Extract the (x, y) coordinate from the center of the cell holding the provided text.  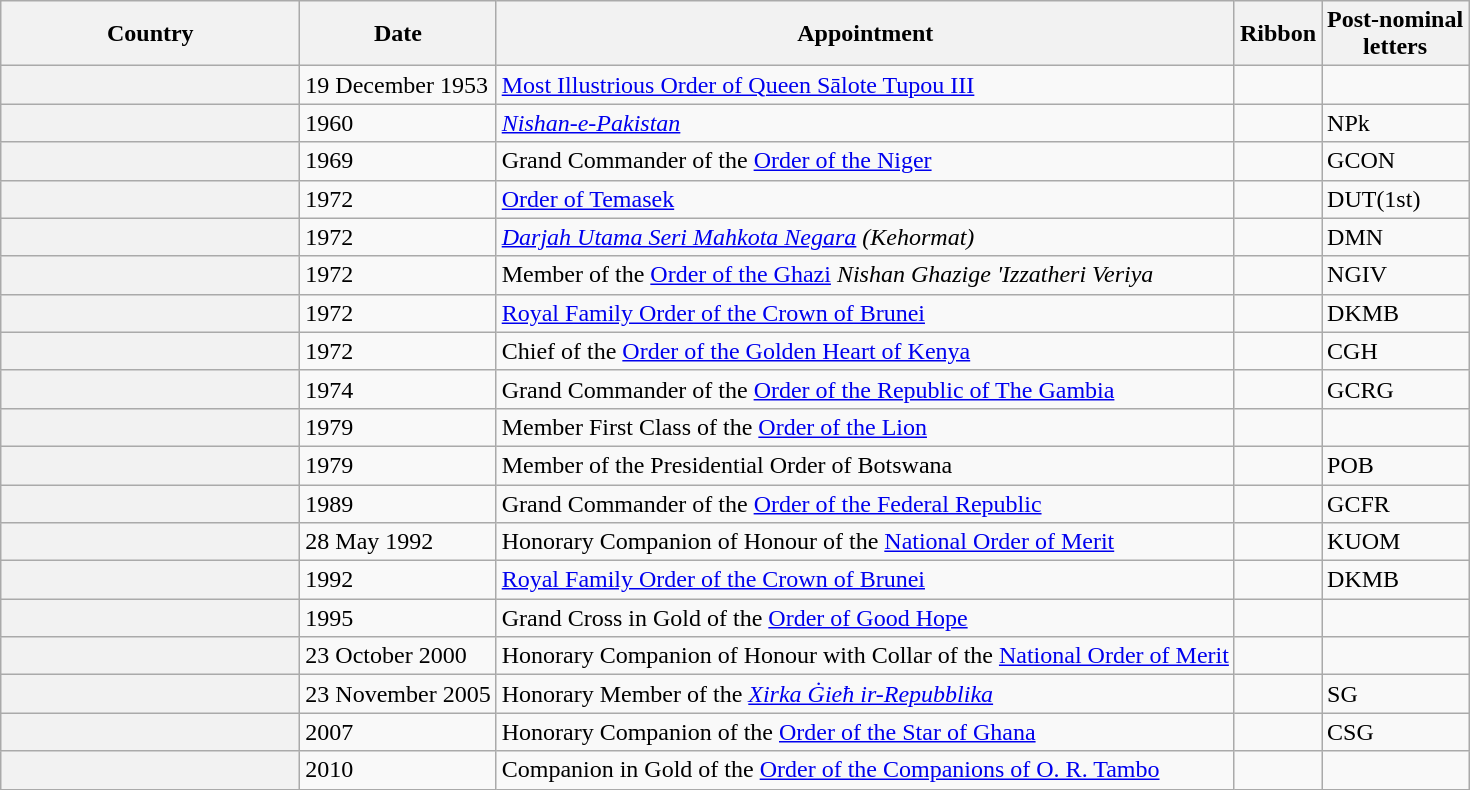
Appointment (865, 34)
Grand Commander of the Order of the Niger (865, 161)
GCON (1396, 161)
1960 (398, 123)
POB (1396, 465)
2007 (398, 732)
1995 (398, 618)
Date (398, 34)
Honorary Member of the Xirka Ġieħ ir-Repubblika (865, 694)
DMN (1396, 237)
19 December 1953 (398, 85)
Honorary Companion of Honour of the National Order of Merit (865, 542)
Chief of the Order of the Golden Heart of Kenya (865, 351)
1989 (398, 503)
23 October 2000 (398, 656)
Most Illustrious Order of Queen Sālote Tupou III (865, 85)
Grand Commander of the Order of the Federal Republic (865, 503)
Member of the Order of the Ghazi Nishan Ghazige 'Izzatheri Veriya (865, 275)
2010 (398, 770)
1992 (398, 580)
Grand Commander of the Order of the Republic of The Gambia (865, 389)
Nishan-e-Pakistan (865, 123)
CGH (1396, 351)
28 May 1992 (398, 542)
Ribbon (1278, 34)
Companion in Gold of the Order of the Companions of O. R. Tambo (865, 770)
Honorary Companion of Honour with Collar of the National Order of Merit (865, 656)
Member of the Presidential Order of Botswana (865, 465)
Darjah Utama Seri Mahkota Negara (Kehormat) (865, 237)
1974 (398, 389)
Country (150, 34)
Member First Class of the Order of the Lion (865, 427)
Order of Temasek (865, 199)
GCFR (1396, 503)
NPk (1396, 123)
SG (1396, 694)
Post-nominalletters (1396, 34)
CSG (1396, 732)
23 November 2005 (398, 694)
NGIV (1396, 275)
Grand Cross in Gold of the Order of Good Hope (865, 618)
1969 (398, 161)
KUOM (1396, 542)
GCRG (1396, 389)
Honorary Companion of the Order of the Star of Ghana (865, 732)
DUT(1st) (1396, 199)
